Detect which cell encompasses the target text, then output its [X, Y] center coordinate. 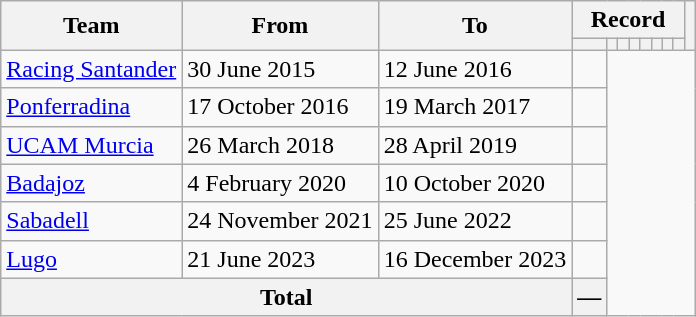
12 June 2016 [475, 69]
— [590, 297]
17 October 2016 [280, 107]
25 June 2022 [475, 221]
UCAM Murcia [92, 145]
To [475, 26]
From [280, 26]
16 December 2023 [475, 259]
4 February 2020 [280, 183]
30 June 2015 [280, 69]
24 November 2021 [280, 221]
26 March 2018 [280, 145]
Badajoz [92, 183]
28 April 2019 [475, 145]
Sabadell [92, 221]
Record [628, 20]
10 October 2020 [475, 183]
Lugo [92, 259]
Team [92, 26]
Ponferradina [92, 107]
Racing Santander [92, 69]
Total [286, 297]
21 June 2023 [280, 259]
19 March 2017 [475, 107]
